Return [x, y] of the center of cell containing provided text 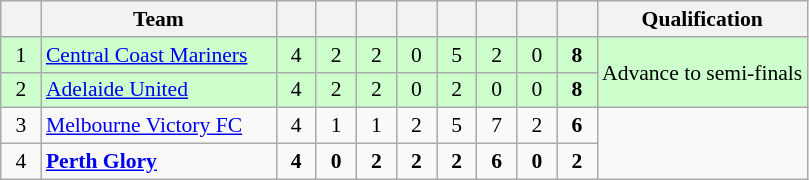
7 [497, 126]
Advance to semi-finals [702, 72]
Qualification [702, 19]
Adelaide United [158, 90]
Perth Glory [158, 162]
Team [158, 19]
Central Coast Mariners [158, 55]
3 [21, 126]
Melbourne Victory FC [158, 126]
